Scan for the cell matching the given text and deliver its [X, Y] coordinate at center. 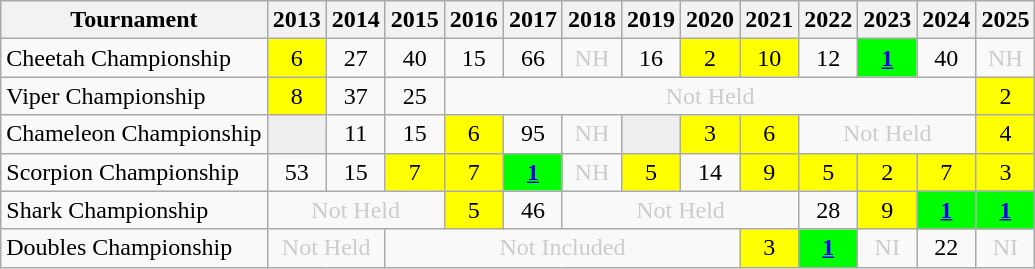
2023 [888, 20]
2020 [710, 20]
2014 [356, 20]
Shark Championship [134, 210]
28 [828, 210]
2024 [946, 20]
2017 [532, 20]
27 [356, 58]
Not Included [562, 248]
Tournament [134, 20]
14 [710, 172]
Doubles Championship [134, 248]
46 [532, 210]
66 [532, 58]
2018 [592, 20]
12 [828, 58]
10 [770, 58]
2019 [650, 20]
2016 [474, 20]
2021 [770, 20]
25 [414, 96]
4 [1006, 134]
2022 [828, 20]
95 [532, 134]
8 [296, 96]
Scorpion Championship [134, 172]
Chameleon Championship [134, 134]
53 [296, 172]
22 [946, 248]
Cheetah Championship [134, 58]
2025 [1006, 20]
37 [356, 96]
2015 [414, 20]
11 [356, 134]
Viper Championship [134, 96]
2013 [296, 20]
16 [650, 58]
